Scan for the cell matching the given text and deliver its [X, Y] coordinate at center. 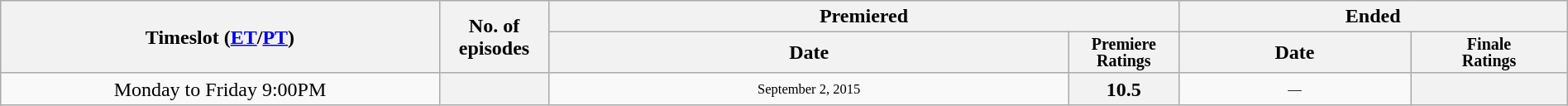
Ended [1373, 17]
PremiereRatings [1125, 53]
September 2, 2015 [809, 89]
Premiered [863, 17]
Monday to Friday 9:00PM [220, 89]
— [1295, 89]
10.5 [1125, 89]
FinaleRatings [1489, 53]
No. ofepisodes [495, 37]
Timeslot (ET/PT) [220, 37]
